Determine the [X, Y] coordinate at the center of the cell enclosing the given text.  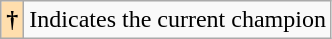
Indicates the current champion [178, 20]
† [12, 20]
